Pinpoint the cell where the given text exists, returning its [x, y] midpoint coordinate. 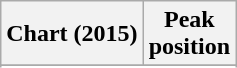
Peak position [189, 34]
Chart (2015) [72, 34]
